Provide the [x, y] coordinate of the cell's center where the given text is located.  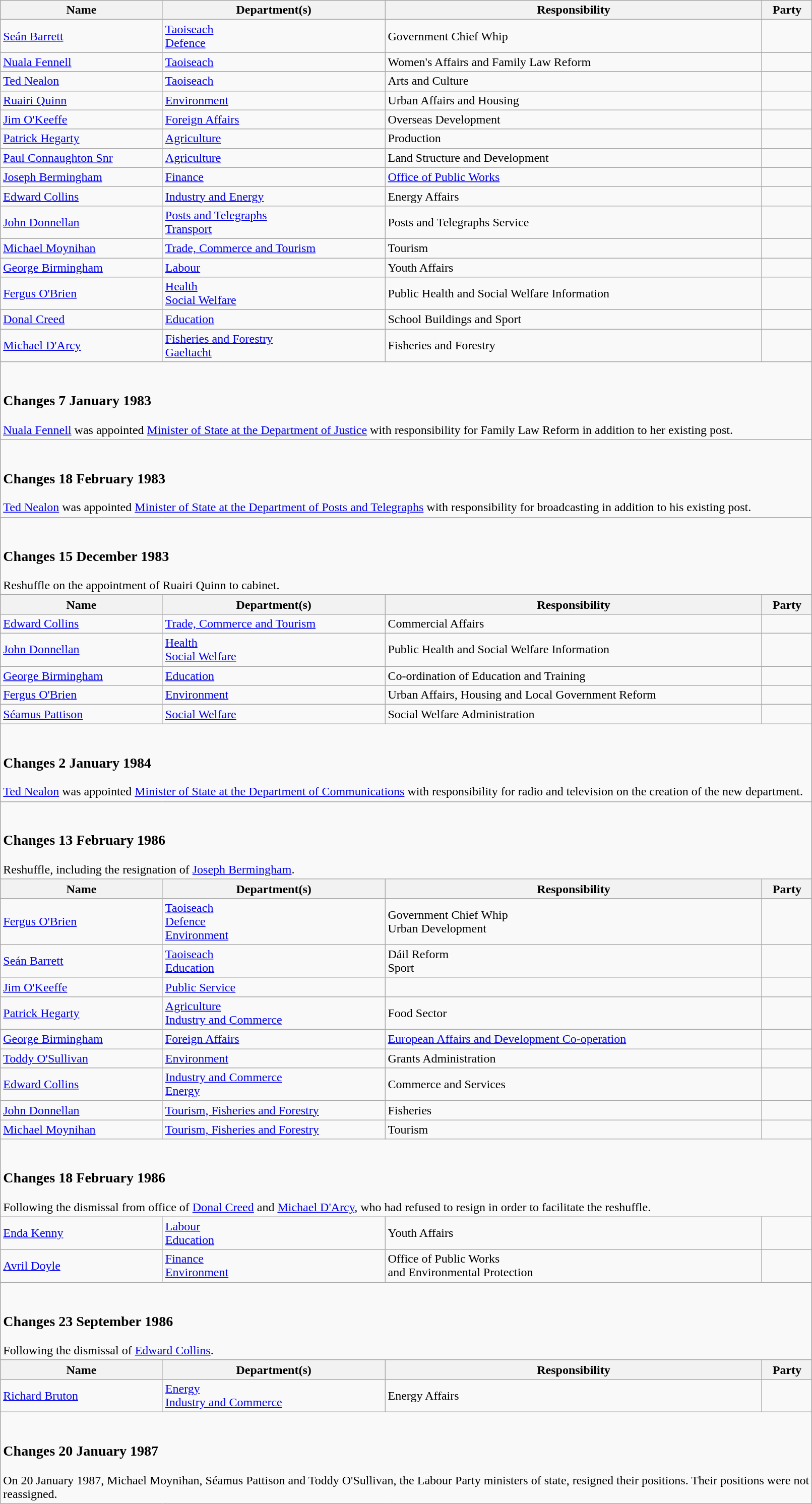
Women's Affairs and Family Law Reform [574, 62]
Government Chief Whip [574, 36]
Joseph Bermingham [82, 177]
Labour [274, 268]
FinanceEnvironment [274, 1266]
Commercial Affairs [574, 623]
Social Welfare [274, 714]
EnergyIndustry and Commerce [274, 1395]
Commerce and Services [574, 1085]
Food Sector [574, 1013]
Land Structure and Development [574, 158]
Urban Affairs, Housing and Local Government Reform [574, 695]
Arts and Culture [574, 81]
Public Service [274, 987]
Government Chief WhipUrban Development [574, 921]
Changes 23 September 1986Following the dismissal of Edward Collins. [406, 1321]
TaoiseachEducation [274, 961]
Posts and TelegraphsTransport [274, 222]
European Affairs and Development Co-operation [574, 1039]
Toddy O'Sullivan [82, 1058]
Ruairi Quinn [82, 100]
School Buildings and Sport [574, 320]
Paul Connaughton Snr [82, 158]
Changes 15 December 1983Reshuffle on the appointment of Ruairi Quinn to cabinet. [406, 556]
TaoiseachDefenceEnvironment [274, 921]
AgricultureIndustry and Commerce [274, 1013]
Urban Affairs and Housing [574, 100]
Posts and Telegraphs Service [574, 222]
Fisheries and Forestry [574, 346]
Fisheries and ForestryGaeltacht [274, 346]
Overseas Development [574, 119]
Co-ordination of Education and Training [574, 676]
Social Welfare Administration [574, 714]
Grants Administration [574, 1058]
Changes 13 February 1986Reshuffle, including the resignation of Joseph Bermingham. [406, 840]
Michael D'Arcy [82, 346]
Industry and CommerceEnergy [274, 1085]
Office of Public Works [574, 177]
Séamus Pattison [82, 714]
Richard Bruton [82, 1395]
LabourEducation [274, 1233]
Donal Creed [82, 320]
Production [574, 139]
Office of Public Worksand Environmental Protection [574, 1266]
TaoiseachDefence [274, 36]
Enda Kenny [82, 1233]
Avril Doyle [82, 1266]
Fisheries [574, 1110]
Dáil ReformSport [574, 961]
Industry and Energy [274, 196]
Finance [274, 177]
Ted Nealon [82, 81]
Nuala Fennell [82, 62]
